From the cell containing the given text, extract its center point as [X, Y] coordinate. 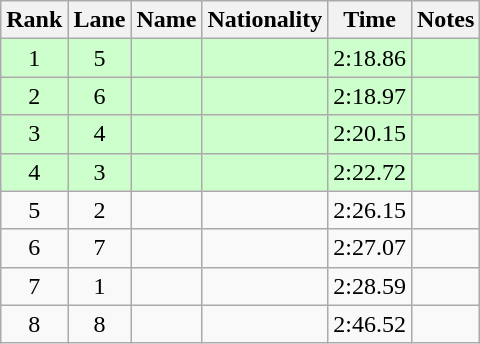
Name [166, 20]
2:22.72 [370, 172]
2:18.97 [370, 96]
Time [370, 20]
2:20.15 [370, 134]
2:27.07 [370, 248]
Nationality [265, 20]
2:46.52 [370, 324]
Lane [100, 20]
2:26.15 [370, 210]
Rank [34, 20]
2:18.86 [370, 58]
2:28.59 [370, 286]
Notes [445, 20]
